Detect which cell encompasses the target text, then output its (x, y) center coordinate. 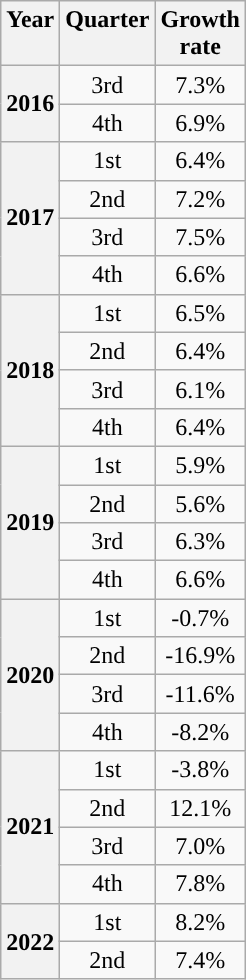
-3.8% (200, 770)
2016 (30, 104)
-0.7% (200, 618)
-16.9% (200, 656)
7.4% (200, 960)
7.0% (200, 846)
6.9% (200, 123)
7.3% (200, 85)
2021 (30, 827)
12.1% (200, 808)
7.2% (200, 199)
2019 (30, 522)
2017 (30, 218)
Quarter (108, 34)
-8.2% (200, 732)
6.5% (200, 313)
7.5% (200, 237)
5.9% (200, 465)
Growthrate (200, 34)
7.8% (200, 884)
Year (30, 34)
-11.6% (200, 694)
2018 (30, 370)
6.3% (200, 542)
2020 (30, 675)
5.6% (200, 503)
2022 (30, 941)
8.2% (200, 922)
6.1% (200, 389)
